From the cell containing the given text, extract its center point as (x, y) coordinate. 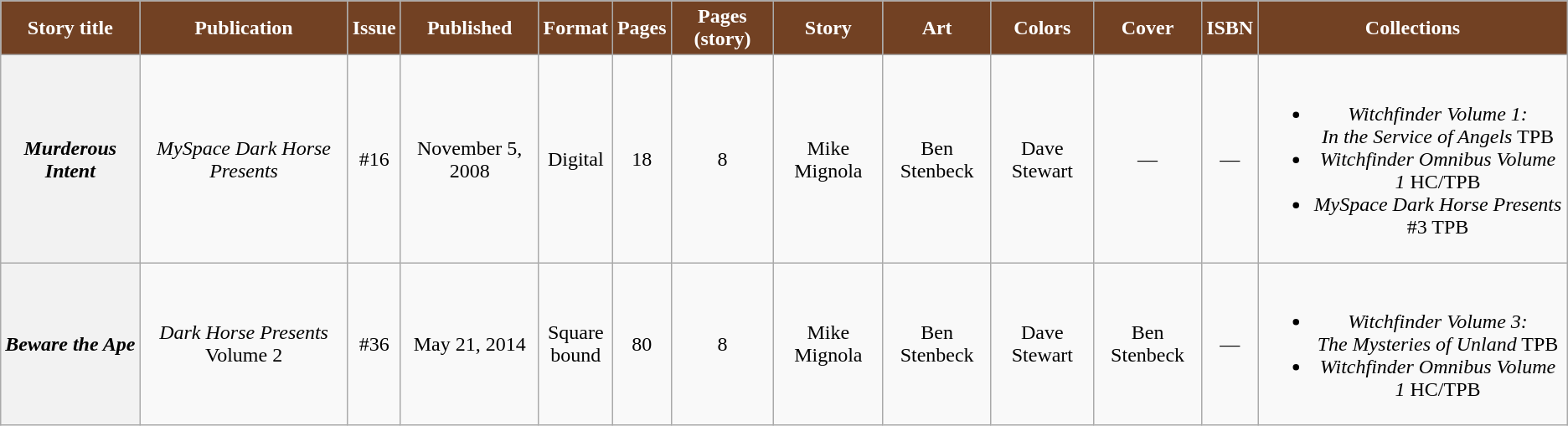
Story title (70, 28)
Murderous Intent (70, 159)
May 21, 2014 (469, 344)
ISBN (1230, 28)
Publication (244, 28)
Issue (374, 28)
Collections (1413, 28)
Pages (story) (722, 28)
Format (575, 28)
Pages (642, 28)
Witchfinder Volume 3:The Mysteries of Unland TPBWitchfinder Omnibus Volume 1 HC/TPB (1413, 344)
Witchfinder Volume 1:In the Service of Angels TPBWitchfinder Omnibus Volume 1 HC/TPBMySpace Dark Horse Presents #3 TPB (1413, 159)
Beware the Ape (70, 344)
Published (469, 28)
MySpace Dark Horse Presents (244, 159)
Squarebound (575, 344)
Colors (1042, 28)
Art (936, 28)
80 (642, 344)
Cover (1148, 28)
#36 (374, 344)
Digital (575, 159)
November 5, 2008 (469, 159)
Story (828, 28)
#16 (374, 159)
Dark Horse PresentsVolume 2 (244, 344)
18 (642, 159)
